Extract the [X, Y] coordinate from the center of the cell holding the provided text.  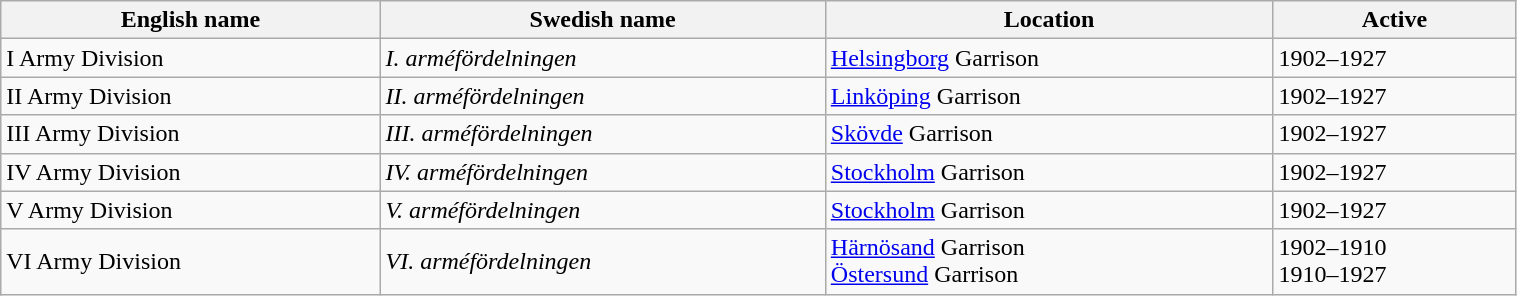
Active [1394, 20]
IV. arméfördelningen [602, 172]
V Army Division [190, 210]
English name [190, 20]
IV Army Division [190, 172]
III Army Division [190, 134]
II. arméfördelningen [602, 96]
Linköping Garrison [1049, 96]
I. arméfördelningen [602, 58]
Swedish name [602, 20]
Location [1049, 20]
V. arméfördelningen [602, 210]
VI Army Division [190, 262]
I Army Division [190, 58]
III. arméfördelningen [602, 134]
1902–19101910–1927 [1394, 262]
II Army Division [190, 96]
Helsingborg Garrison [1049, 58]
Härnösand GarrisonÖstersund Garrison [1049, 262]
VI. arméfördelningen [602, 262]
Skövde Garrison [1049, 134]
